Find where the given text appears and provide that cell's center as [x, y] coordinate. 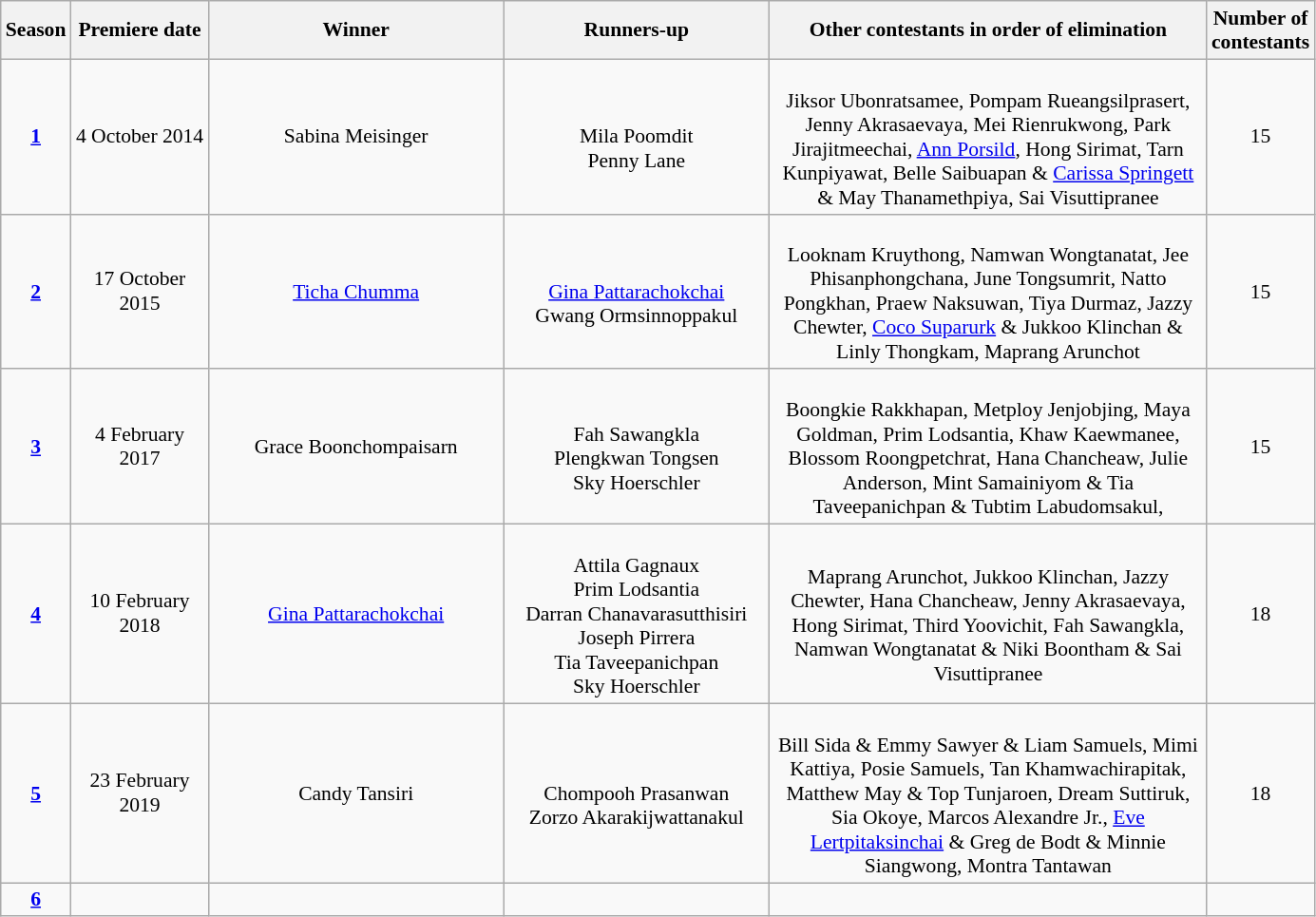
3 [36, 447]
4 February 2017 [139, 447]
4 October 2014 [139, 137]
Winner [356, 30]
23 February 2019 [139, 793]
4 [36, 614]
5 [36, 793]
6 [36, 900]
Other contestants in order of elimination [988, 30]
Attila Gagnaux Prim Lodsantia Darran Chanavarasutthisiri Joseph Pirrera Tia Taveepanichpan Sky Hoerschler [637, 614]
Premiere date [139, 30]
Sabina Meisinger [356, 137]
10 February 2018 [139, 614]
Gina Pattarachokchai Gwang Ormsinnoppakul [637, 291]
Mila Poomdit Penny Lane [637, 137]
Grace Boonchompaisarn [356, 447]
Candy Tansiri [356, 793]
1 [36, 137]
Runners-up [637, 30]
Ticha Chumma [356, 291]
Fah Sawangkla Plengkwan Tongsen Sky Hoerschler [637, 447]
Gina Pattarachokchai [356, 614]
2 [36, 291]
Chompooh Prasanwan Zorzo Akarakijwattanakul [637, 793]
17 October 2015 [139, 291]
Season [36, 30]
Number of contestants [1260, 30]
